Find where the given text appears and provide that cell's center as [x, y] coordinate. 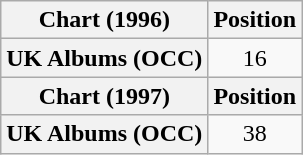
Chart (1997) [104, 96]
38 [255, 134]
Chart (1996) [104, 20]
16 [255, 58]
